For the text-containing cell, return its midpoint in (x, y) coordinate format. 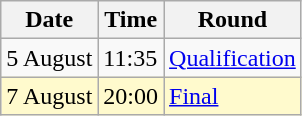
Time (131, 20)
Round (233, 20)
11:35 (131, 58)
7 August (50, 96)
5 August (50, 58)
Date (50, 20)
Qualification (233, 58)
20:00 (131, 96)
Final (233, 96)
